Find where the given text appears and provide that cell's center as (X, Y) coordinate. 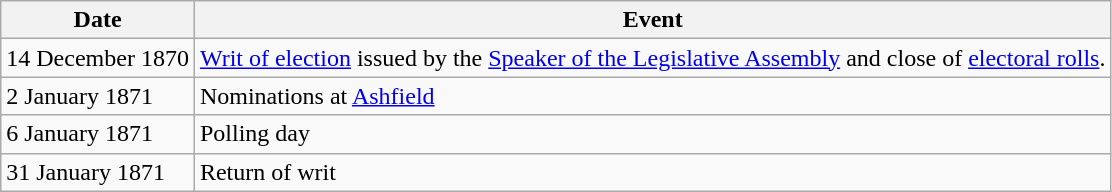
14 December 1870 (98, 58)
Event (652, 20)
2 January 1871 (98, 96)
Polling day (652, 134)
Nominations at Ashfield (652, 96)
6 January 1871 (98, 134)
31 January 1871 (98, 172)
Return of writ (652, 172)
Writ of election issued by the Speaker of the Legislative Assembly and close of electoral rolls. (652, 58)
Date (98, 20)
